Pinpoint the cell where the given text exists, returning its [X, Y] midpoint coordinate. 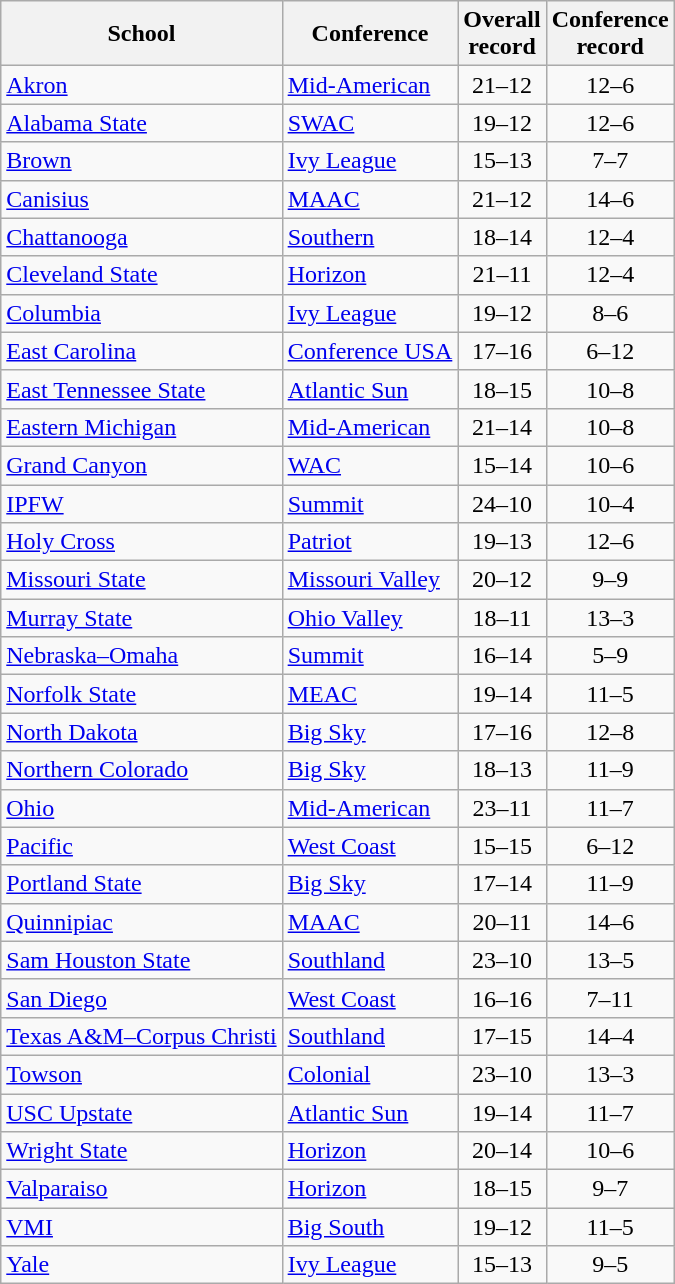
Akron [142, 85]
Sam Houston State [142, 960]
Murray State [142, 618]
13–5 [610, 960]
Canisius [142, 199]
17–15 [502, 1036]
5–9 [610, 656]
Chattanooga [142, 237]
15–15 [502, 846]
Portland State [142, 884]
Colonial [370, 1074]
7–7 [610, 161]
Valparaiso [142, 1189]
East Carolina [142, 351]
Missouri State [142, 580]
Quinnipiac [142, 922]
15–14 [502, 465]
San Diego [142, 998]
Patriot [370, 542]
USC Upstate [142, 1113]
School [142, 34]
19–13 [502, 542]
21–14 [502, 427]
Southern [370, 237]
8–6 [610, 313]
Norfolk State [142, 694]
Texas A&M–Corpus Christi [142, 1036]
10–4 [610, 503]
North Dakota [142, 732]
IPFW [142, 503]
Conference [370, 34]
Pacific [142, 846]
SWAC [370, 123]
Alabama State [142, 123]
21–11 [502, 275]
9–5 [610, 1265]
12–8 [610, 732]
9–9 [610, 580]
9–7 [610, 1189]
Ohio [142, 808]
20–11 [502, 922]
Conference USA [370, 351]
23–11 [502, 808]
Ohio Valley [370, 618]
Grand Canyon [142, 465]
18–11 [502, 618]
18–14 [502, 237]
Missouri Valley [370, 580]
Nebraska–Omaha [142, 656]
East Tennessee State [142, 389]
Cleveland State [142, 275]
18–13 [502, 770]
Holy Cross [142, 542]
24–10 [502, 503]
VMI [142, 1227]
20–12 [502, 580]
20–14 [502, 1151]
Yale [142, 1265]
Wright State [142, 1151]
14–4 [610, 1036]
MEAC [370, 694]
7–11 [610, 998]
Towson [142, 1074]
Eastern Michigan [142, 427]
Brown [142, 161]
Big South [370, 1227]
Columbia [142, 313]
17–14 [502, 884]
Conferencerecord [610, 34]
16–14 [502, 656]
Northern Colorado [142, 770]
16–16 [502, 998]
WAC [370, 465]
Overallrecord [502, 34]
